Provide the [X, Y] coordinate of the cell's center where the given text is located.  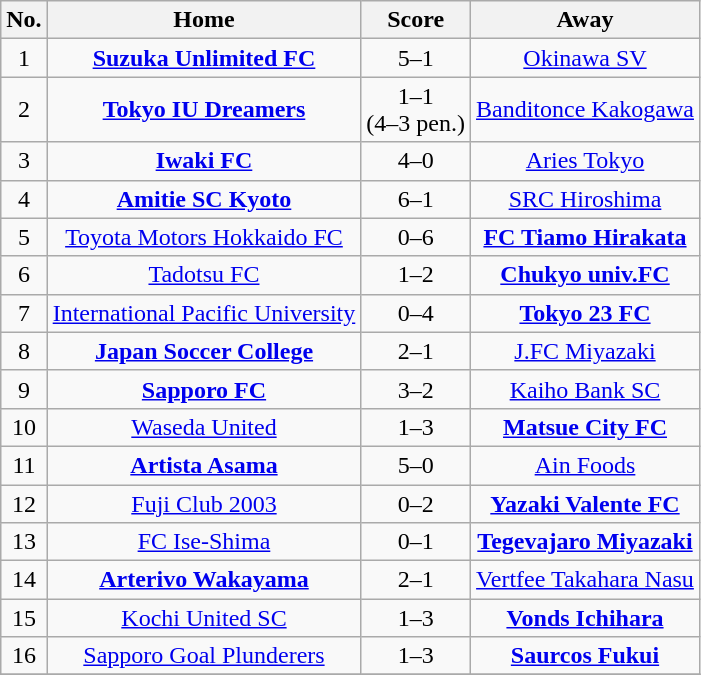
1 [24, 58]
6–1 [416, 199]
5–1 [416, 58]
Matsue City FC [586, 427]
0–4 [416, 313]
Fuji Club 2003 [204, 503]
Japan Soccer College [204, 351]
Saurcos Fukui [586, 656]
Amitie SC Kyoto [204, 199]
1–1(4–3 pen.) [416, 110]
Away [586, 20]
Home [204, 20]
Score [416, 20]
Toyota Motors Hokkaido FC [204, 237]
Sapporo FC [204, 389]
Tokyo IU Dreamers [204, 110]
16 [24, 656]
Artista Asama [204, 465]
3 [24, 161]
International Pacific University [204, 313]
Tegevajaro Miyazaki [586, 542]
3–2 [416, 389]
10 [24, 427]
No. [24, 20]
8 [24, 351]
Okinawa SV [586, 58]
4–0 [416, 161]
Ain Foods [586, 465]
Suzuka Unlimited FC [204, 58]
Tokyo 23 FC [586, 313]
6 [24, 275]
1–2 [416, 275]
Aries Tokyo [586, 161]
FC Tiamo Hirakata [586, 237]
5 [24, 237]
7 [24, 313]
Banditonce Kakogawa [586, 110]
2 [24, 110]
Kochi United SC [204, 618]
13 [24, 542]
0–6 [416, 237]
0–2 [416, 503]
Tadotsu FC [204, 275]
9 [24, 389]
Kaiho Bank SC [586, 389]
Vertfee Takahara Nasu [586, 580]
Iwaki FC [204, 161]
J.FC Miyazaki [586, 351]
Waseda United [204, 427]
4 [24, 199]
Vonds Ichihara [586, 618]
Chukyo univ.FC [586, 275]
15 [24, 618]
12 [24, 503]
FC Ise-Shima [204, 542]
Sapporo Goal Plunderers [204, 656]
Yazaki Valente FC [586, 503]
0–1 [416, 542]
11 [24, 465]
SRC Hiroshima [586, 199]
Arterivo Wakayama [204, 580]
14 [24, 580]
5–0 [416, 465]
